Search for the cell housing the specified text and yield its [x, y] center coordinate. 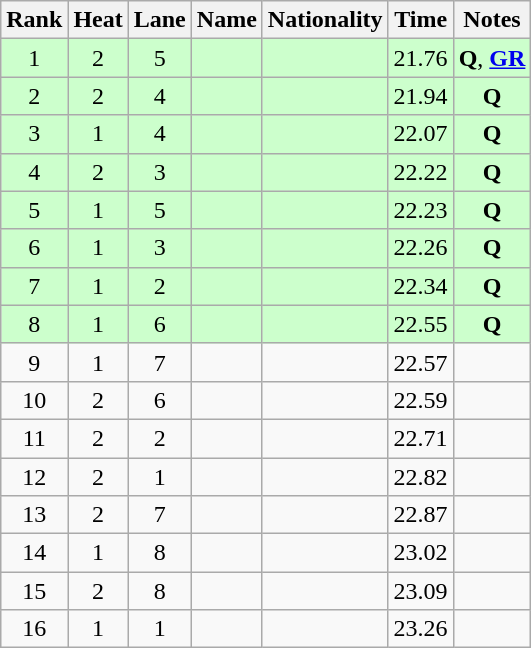
22.87 [420, 515]
Nationality [325, 20]
Time [420, 20]
15 [34, 591]
23.02 [420, 553]
22.34 [420, 286]
13 [34, 515]
Name [226, 20]
22.71 [420, 438]
Rank [34, 20]
22.07 [420, 134]
10 [34, 400]
22.59 [420, 400]
22.22 [420, 172]
22.57 [420, 362]
14 [34, 553]
21.76 [420, 58]
22.82 [420, 477]
Notes [492, 20]
22.26 [420, 248]
Heat [98, 20]
9 [34, 362]
12 [34, 477]
22.23 [420, 210]
22.55 [420, 324]
Lane [160, 20]
23.09 [420, 591]
16 [34, 629]
11 [34, 438]
21.94 [420, 96]
23.26 [420, 629]
Q, GR [492, 58]
